Locate the cell with the specified text and output its (X, Y) center coordinate. 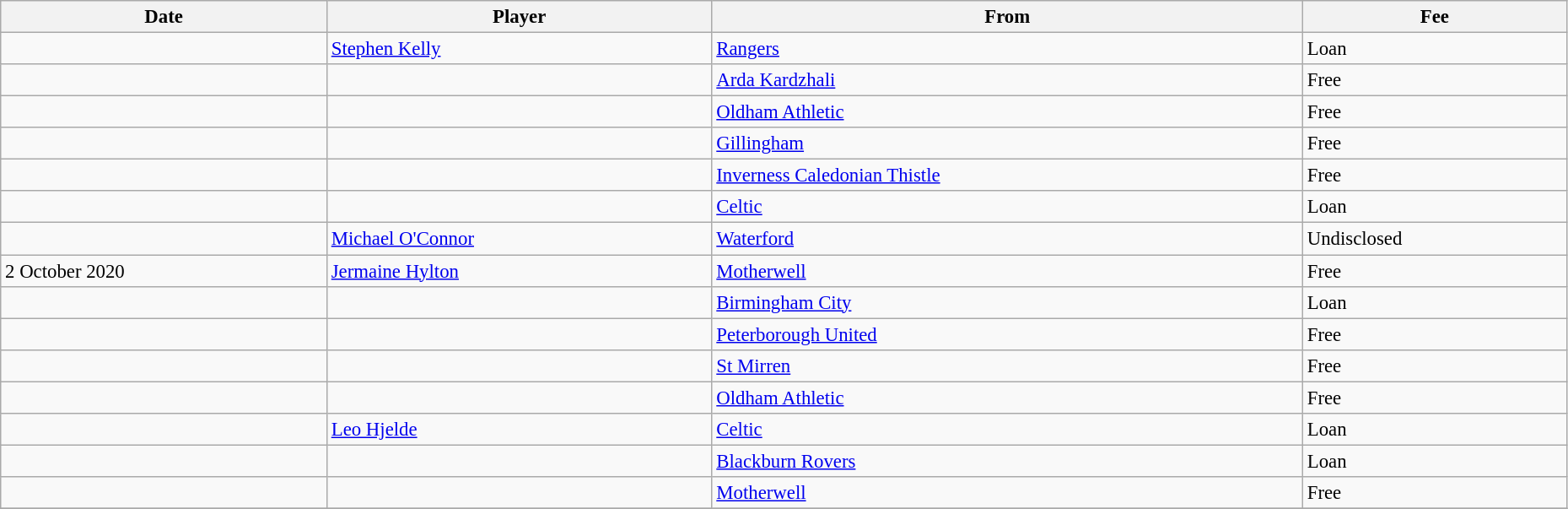
Waterford (1007, 239)
Michael O'Connor (520, 239)
Leo Hjelde (520, 430)
Jermaine Hylton (520, 271)
Birmingham City (1007, 302)
Inverness Caledonian Thistle (1007, 176)
Player (520, 17)
Undisclosed (1434, 239)
Gillingham (1007, 143)
Stephen Kelly (520, 49)
St Mirren (1007, 366)
Blackburn Rovers (1007, 461)
From (1007, 17)
Date (164, 17)
2 October 2020 (164, 271)
Fee (1434, 17)
Peterborough United (1007, 334)
Rangers (1007, 49)
Arda Kardzhali (1007, 80)
